Pinpoint the cell where the given text exists, returning its [X, Y] midpoint coordinate. 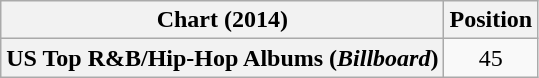
Chart (2014) [222, 20]
45 [491, 58]
Position [491, 20]
US Top R&B/Hip-Hop Albums (Billboard) [222, 58]
